Return [X, Y] of the center of cell containing provided text 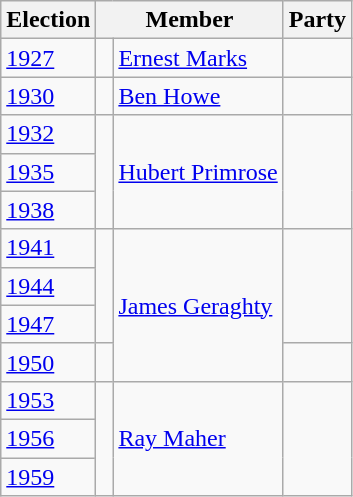
1959 [48, 477]
1932 [48, 134]
Hubert Primrose [198, 172]
1956 [48, 438]
1944 [48, 286]
Member [190, 20]
1950 [48, 362]
1930 [48, 96]
1947 [48, 324]
James Geraghty [198, 305]
Election [48, 20]
Ben Howe [198, 96]
1938 [48, 210]
1941 [48, 248]
1927 [48, 58]
1935 [48, 172]
Ray Maher [198, 438]
Party [317, 20]
1953 [48, 400]
Ernest Marks [198, 58]
